Scan for the cell matching the given text and deliver its [x, y] coordinate at center. 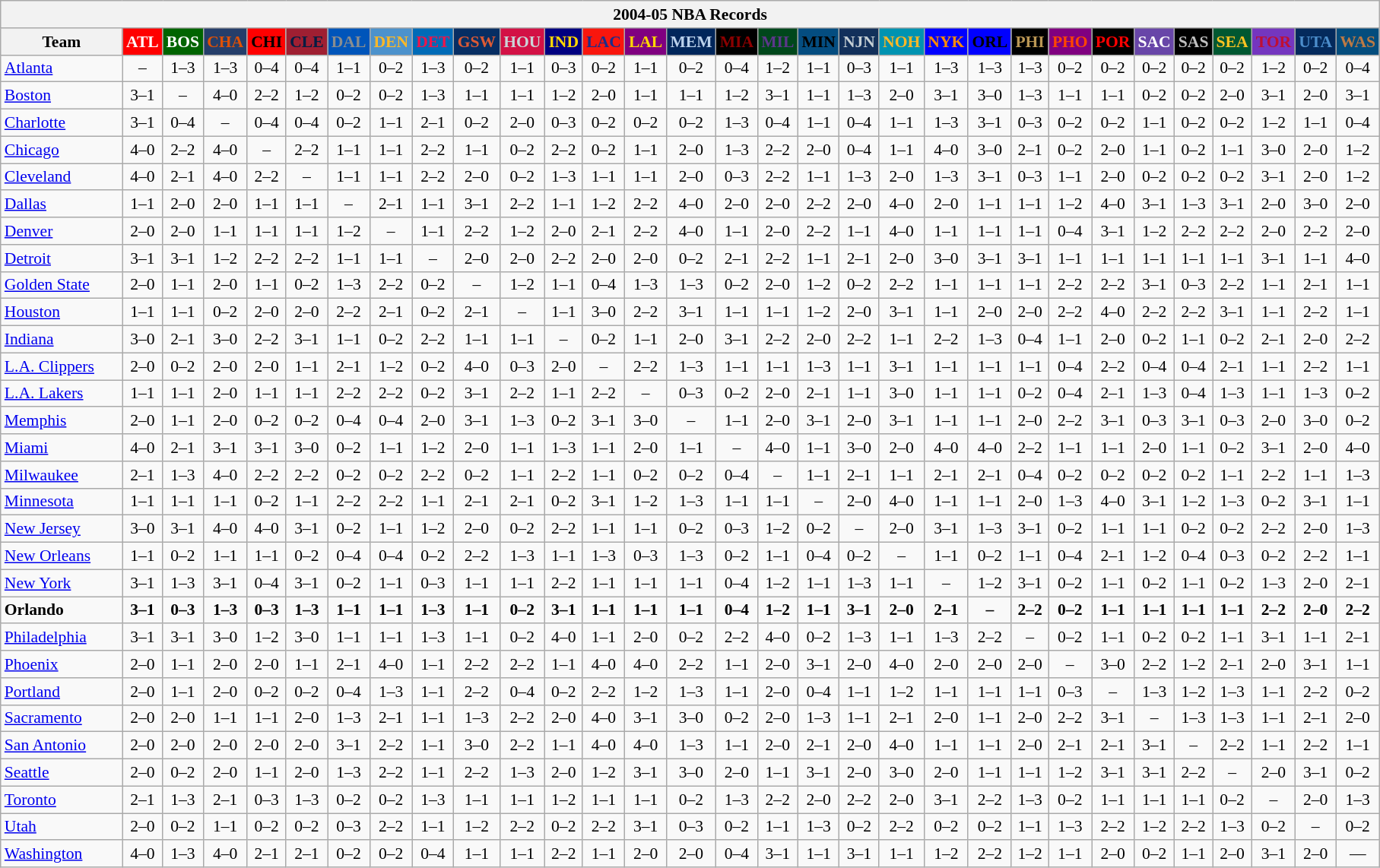
SAC [1154, 42]
WAS [1358, 42]
Miami [62, 448]
UTA [1315, 42]
Portland [62, 692]
— [1358, 854]
LAC [604, 42]
Dallas [62, 204]
CHA [225, 42]
Minnesota [62, 502]
Indiana [62, 340]
ATL [143, 42]
Chicago [62, 150]
Cleveland [62, 177]
Seattle [62, 773]
Toronto [62, 800]
BOS [182, 42]
ORL [990, 42]
Utah [62, 827]
DET [433, 42]
NOH [902, 42]
GSW [477, 42]
PHO [1071, 42]
Denver [62, 231]
2004-05 NBA Records [690, 14]
Milwaukee [62, 475]
LAL [646, 42]
Sacramento [62, 718]
SEA [1232, 42]
PHI [1029, 42]
Team [62, 42]
HOU [522, 42]
DAL [349, 42]
TOR [1274, 42]
MEM [690, 42]
MIN [818, 42]
SAS [1194, 42]
San Antonio [62, 746]
New Orleans [62, 556]
POR [1113, 42]
New Jersey [62, 529]
MIL [777, 42]
Boston [62, 96]
NJN [859, 42]
Washington [62, 854]
CLE [307, 42]
Golden State [62, 285]
Charlotte [62, 123]
Orlando [62, 610]
Detroit [62, 258]
IND [563, 42]
New York [62, 583]
Houston [62, 312]
CHI [266, 42]
Memphis [62, 421]
DEN [391, 42]
L.A. Clippers [62, 366]
MIA [737, 42]
Atlanta [62, 68]
L.A. Lakers [62, 394]
Philadelphia [62, 638]
Phoenix [62, 664]
NYK [946, 42]
